Identify which cell holds the provided text, then report its [x, y] central coordinate. 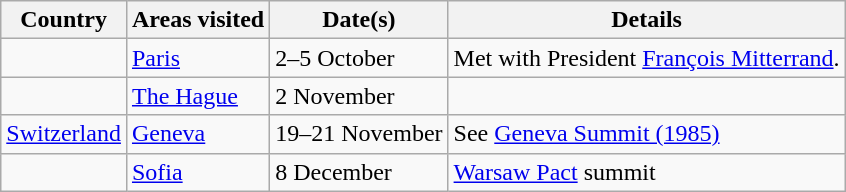
Switzerland [64, 134]
See Geneva Summit (1985) [646, 134]
2–5 October [359, 58]
Details [646, 20]
8 December [359, 172]
Areas visited [198, 20]
Country [64, 20]
Geneva [198, 134]
Date(s) [359, 20]
Met with President François Mitterrand. [646, 58]
Paris [198, 58]
The Hague [198, 96]
Warsaw Pact summit [646, 172]
2 November [359, 96]
19–21 November [359, 134]
Sofia [198, 172]
